Return the [X, Y] coordinate for the center point of the cell that contains the specified text.  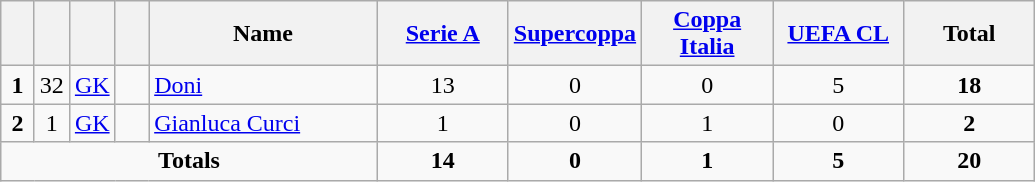
Gianluca Curci [264, 123]
Totals [189, 161]
Coppa Italia [708, 34]
Total [970, 34]
20 [970, 161]
18 [970, 85]
32 [52, 85]
14 [442, 161]
Supercoppa [574, 34]
Name [264, 34]
Serie A [442, 34]
Doni [264, 85]
UEFA CL [838, 34]
13 [442, 85]
